Output the [X, Y] coordinate of the center of the cell containing the given text.  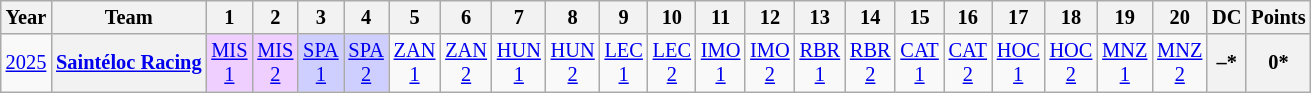
Points [1278, 17]
MNZ1 [1124, 63]
8 [573, 17]
9 [624, 17]
Team [128, 17]
MIS1 [229, 63]
HUN1 [519, 63]
16 [968, 17]
HOC1 [1018, 63]
MIS2 [275, 63]
10 [672, 17]
–* [1226, 63]
5 [415, 17]
ZAN1 [415, 63]
IMO1 [720, 63]
SPA1 [320, 63]
HOC2 [1072, 63]
3 [320, 17]
20 [1180, 17]
17 [1018, 17]
LEC2 [672, 63]
Year [26, 17]
2 [275, 17]
IMO2 [770, 63]
LEC1 [624, 63]
11 [720, 17]
RBR2 [870, 63]
12 [770, 17]
RBR1 [820, 63]
CAT2 [968, 63]
HUN2 [573, 63]
ZAN2 [466, 63]
13 [820, 17]
CAT1 [919, 63]
DC [1226, 17]
0* [1278, 63]
2025 [26, 63]
SPA2 [366, 63]
Saintéloc Racing [128, 63]
7 [519, 17]
MNZ2 [1180, 63]
4 [366, 17]
15 [919, 17]
18 [1072, 17]
19 [1124, 17]
14 [870, 17]
6 [466, 17]
1 [229, 17]
